Return [x, y] of the center of cell containing provided text 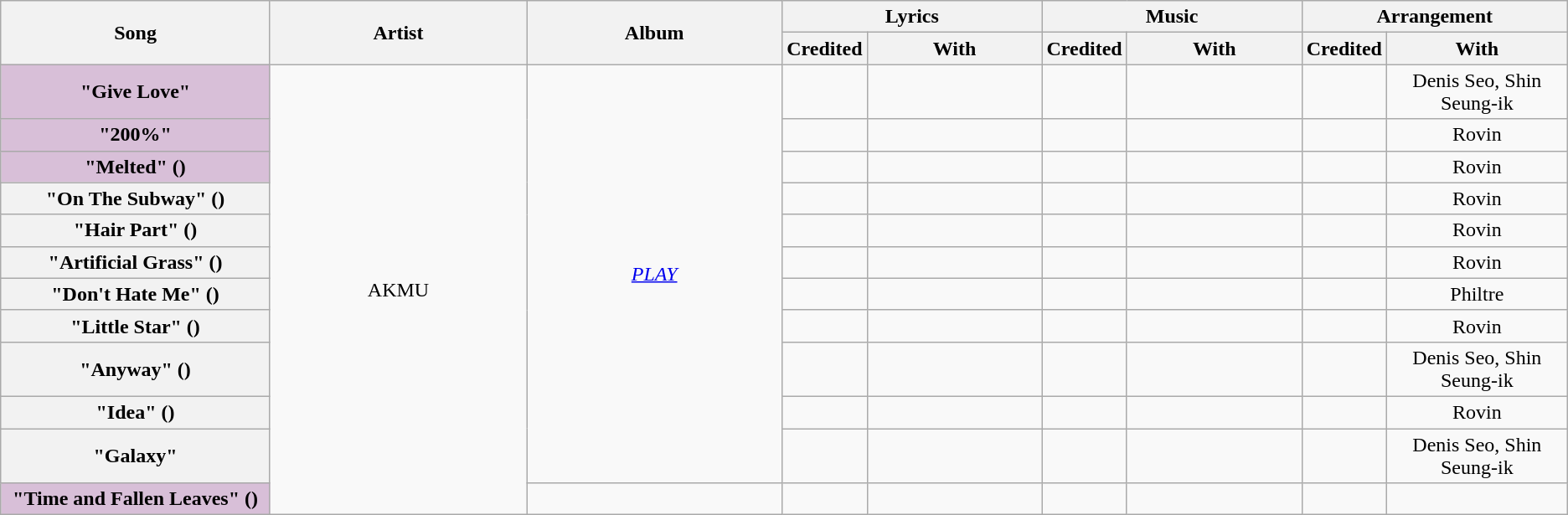
"On The Subway" () [136, 198]
"Hair Part" () [136, 230]
Song [136, 33]
"Galaxy" [136, 456]
Music [1172, 17]
"Give Love" [136, 92]
"Idea" () [136, 412]
"Little Star" () [136, 326]
Philtre [1477, 294]
"Anyway" () [136, 368]
Artist [398, 33]
Arrangement [1434, 17]
"Artificial Grass" () [136, 262]
"Time and Fallen Leaves" () [136, 499]
"Melted" () [136, 167]
Lyrics [912, 17]
"Don't Hate Me" () [136, 294]
PLAY [655, 274]
Album [655, 33]
"200%" [136, 135]
AKMU [398, 290]
